Return the (X, Y) coordinate for the center point of the cell that contains the specified text.  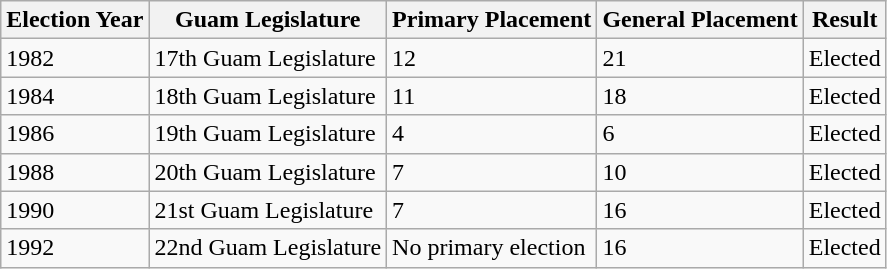
4 (492, 134)
1984 (75, 96)
21st Guam Legislature (268, 210)
10 (700, 172)
22nd Guam Legislature (268, 248)
General Placement (700, 20)
6 (700, 134)
Guam Legislature (268, 20)
12 (492, 58)
1990 (75, 210)
19th Guam Legislature (268, 134)
20th Guam Legislature (268, 172)
1988 (75, 172)
Election Year (75, 20)
1986 (75, 134)
No primary election (492, 248)
1982 (75, 58)
18 (700, 96)
21 (700, 58)
Result (844, 20)
Primary Placement (492, 20)
1992 (75, 248)
17th Guam Legislature (268, 58)
11 (492, 96)
18th Guam Legislature (268, 96)
